Detect which cell encompasses the target text, then output its (X, Y) center coordinate. 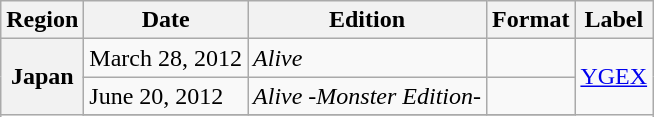
March 28, 2012 (166, 58)
Label (614, 20)
Date (166, 20)
June 20, 2012 (166, 96)
Japan (42, 77)
Alive (368, 58)
YGEX (614, 77)
Edition (368, 20)
Region (42, 20)
Alive -Monster Edition- (368, 96)
Format (531, 20)
